Extract the (x, y) coordinate from the center of the cell holding the provided text.  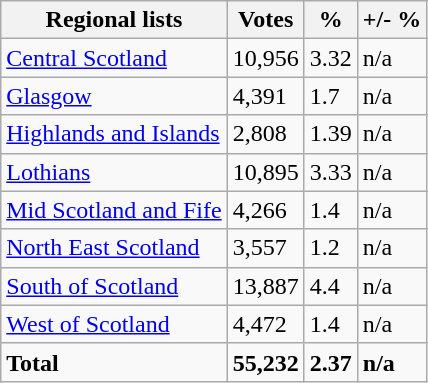
4,391 (266, 96)
Central Scotland (114, 58)
Highlands and Islands (114, 134)
1.2 (330, 248)
3.32 (330, 58)
13,887 (266, 286)
Glasgow (114, 96)
1.39 (330, 134)
Regional lists (114, 20)
2.37 (330, 362)
10,956 (266, 58)
Lothians (114, 172)
10,895 (266, 172)
Votes (266, 20)
3.33 (330, 172)
% (330, 20)
Mid Scotland and Fife (114, 210)
South of Scotland (114, 286)
West of Scotland (114, 324)
55,232 (266, 362)
3,557 (266, 248)
4,472 (266, 324)
1.7 (330, 96)
4,266 (266, 210)
4.4 (330, 286)
+/- % (392, 20)
Total (114, 362)
North East Scotland (114, 248)
2,808 (266, 134)
